Pinpoint the cell where the given text exists, returning its (x, y) midpoint coordinate. 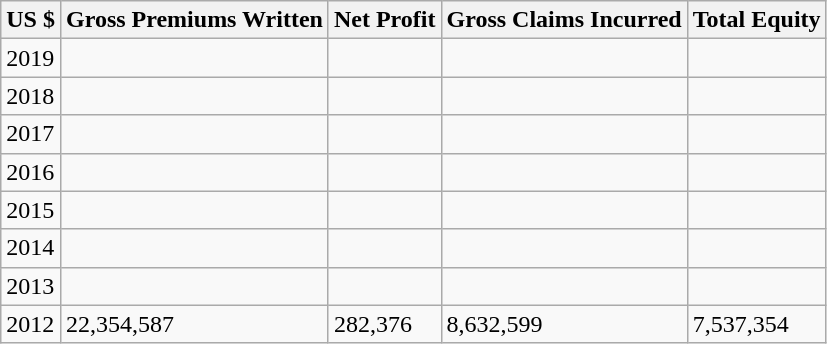
22,354,587 (194, 324)
2019 (31, 58)
7,537,354 (756, 324)
Net Profit (384, 20)
2013 (31, 286)
Gross Premiums Written (194, 20)
2018 (31, 96)
282,376 (384, 324)
Total Equity (756, 20)
US $ (31, 20)
8,632,599 (564, 324)
Gross Claims Incurred (564, 20)
2012 (31, 324)
2014 (31, 248)
2017 (31, 134)
2016 (31, 172)
2015 (31, 210)
